Search for the cell housing the specified text and yield its [x, y] center coordinate. 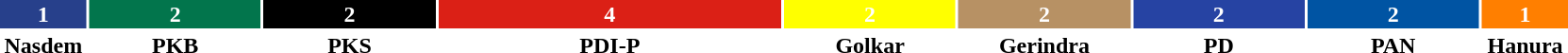
4 [609, 14]
1 [43, 14]
